Locate the cell with the specified text and output its (x, y) center coordinate. 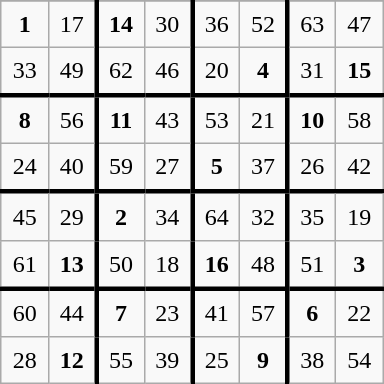
5 (216, 168)
62 (120, 71)
26 (312, 168)
50 (120, 264)
64 (216, 216)
9 (264, 360)
32 (264, 216)
57 (264, 312)
61 (25, 264)
19 (359, 216)
1 (25, 24)
56 (73, 119)
15 (359, 71)
16 (216, 264)
41 (216, 312)
22 (359, 312)
4 (264, 71)
25 (216, 360)
8 (25, 119)
24 (25, 168)
59 (120, 168)
44 (73, 312)
45 (25, 216)
40 (73, 168)
39 (168, 360)
21 (264, 119)
3 (359, 264)
6 (312, 312)
29 (73, 216)
17 (73, 24)
42 (359, 168)
37 (264, 168)
13 (73, 264)
7 (120, 312)
20 (216, 71)
14 (120, 24)
49 (73, 71)
23 (168, 312)
30 (168, 24)
34 (168, 216)
12 (73, 360)
63 (312, 24)
53 (216, 119)
2 (120, 216)
28 (25, 360)
27 (168, 168)
33 (25, 71)
58 (359, 119)
36 (216, 24)
47 (359, 24)
54 (359, 360)
51 (312, 264)
11 (120, 119)
35 (312, 216)
52 (264, 24)
48 (264, 264)
60 (25, 312)
31 (312, 71)
38 (312, 360)
43 (168, 119)
10 (312, 119)
46 (168, 71)
55 (120, 360)
18 (168, 264)
